Extract the [X, Y] coordinate from the center of the cell holding the provided text.  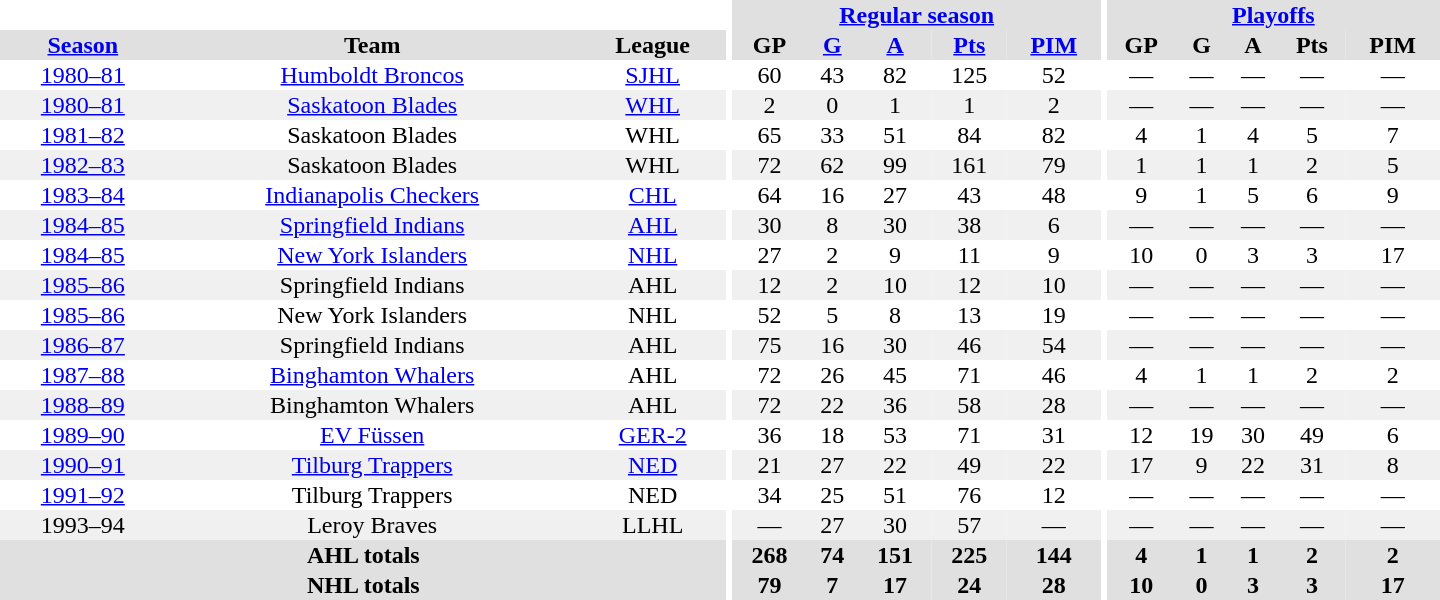
26 [832, 375]
53 [895, 435]
CHL [653, 195]
1993–94 [83, 525]
AHL totals [364, 555]
1981–82 [83, 135]
64 [769, 195]
11 [969, 255]
1986–87 [83, 345]
38 [969, 225]
268 [769, 555]
225 [969, 555]
Indianapolis Checkers [372, 195]
125 [969, 75]
24 [969, 585]
54 [1054, 345]
74 [832, 555]
84 [969, 135]
76 [969, 495]
1990–91 [83, 465]
SJHL [653, 75]
13 [969, 315]
Leroy Braves [372, 525]
34 [769, 495]
33 [832, 135]
NHL totals [364, 585]
Humboldt Broncos [372, 75]
75 [769, 345]
1983–84 [83, 195]
1987–88 [83, 375]
Season [83, 45]
151 [895, 555]
GER-2 [653, 435]
18 [832, 435]
1991–92 [83, 495]
EV Füssen [372, 435]
League [653, 45]
60 [769, 75]
Playoffs [1274, 15]
144 [1054, 555]
LLHL [653, 525]
1989–90 [83, 435]
25 [832, 495]
Team [372, 45]
65 [769, 135]
48 [1054, 195]
57 [969, 525]
1982–83 [83, 165]
161 [969, 165]
58 [969, 405]
45 [895, 375]
1988–89 [83, 405]
99 [895, 165]
21 [769, 465]
Regular season [916, 15]
62 [832, 165]
